Extract the (X, Y) coordinate from the center of the cell holding the provided text.  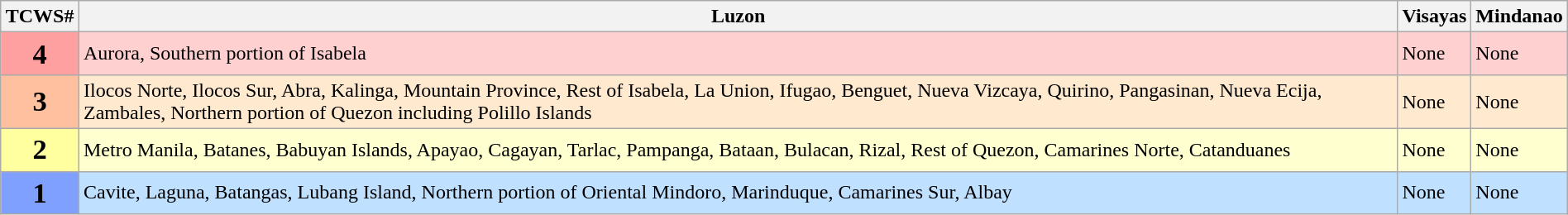
2 (40, 150)
Aurora, Southern portion of Isabela (738, 54)
Luzon (738, 17)
Visayas (1434, 17)
3 (40, 101)
Cavite, Laguna, Batangas, Lubang Island, Northern portion of Oriental Mindoro, Marinduque, Camarines Sur, Albay (738, 193)
Mindanao (1519, 17)
TCWS# (40, 17)
4 (40, 54)
Metro Manila, Batanes, Babuyan Islands, Apayao, Cagayan, Tarlac, Pampanga, Bataan, Bulacan, Rizal, Rest of Quezon, Camarines Norte, Catanduanes (738, 150)
1 (40, 193)
